Capture the cell that displays the provided text and extract its (x, y) central coordinate. 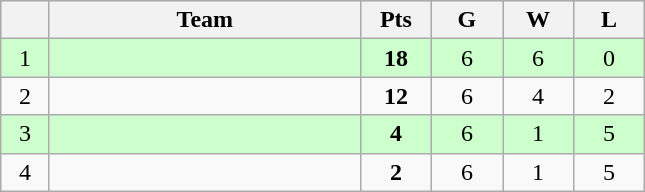
0 (610, 58)
Pts (396, 20)
12 (396, 96)
L (610, 20)
Team (204, 20)
18 (396, 58)
W (538, 20)
3 (26, 134)
G (466, 20)
